Detect which cell encompasses the target text, then output its [X, Y] center coordinate. 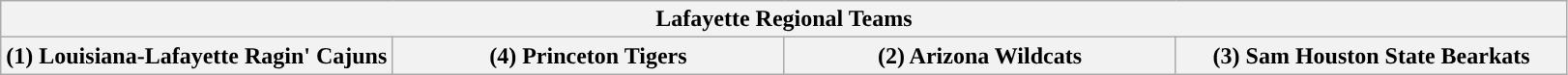
Lafayette Regional Teams [784, 19]
(4) Princeton Tigers [588, 56]
(2) Arizona Wildcats [980, 56]
(1) Louisiana-Lafayette Ragin' Cajuns [197, 56]
(3) Sam Houston State Bearkats [1371, 56]
